Search for the cell housing the specified text and yield its (x, y) center coordinate. 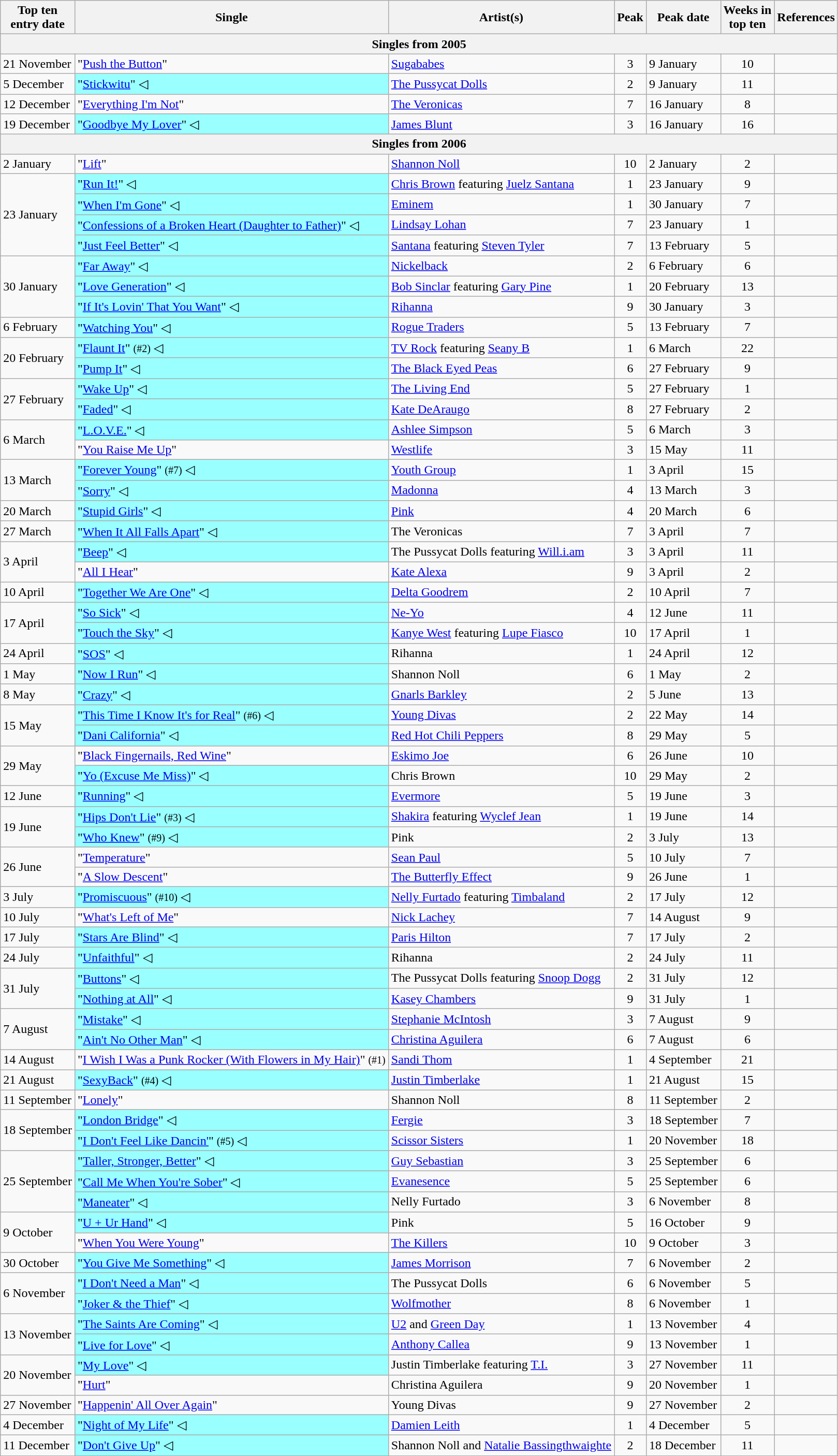
18 December (683, 1446)
"Touch the Sky" ◁ (231, 633)
Justin Timberlake featuring T.I. (501, 1365)
"Faded" ◁ (231, 409)
The Pussycat Dolls featuring Snoop Dogg (501, 978)
"When I'm Gone" ◁ (231, 205)
The Black Eyed Peas (501, 368)
"Don't Give Up" ◁ (231, 1446)
Rogue Traders (501, 327)
Madonna (501, 490)
Weeks intop ten (747, 18)
16 (747, 124)
"London Bridge" ◁ (231, 1120)
22 May (683, 715)
Ne-Yo (501, 613)
11 December (38, 1446)
"Live for Love" ◁ (231, 1345)
Scissor Sisters (501, 1141)
Kanye West featuring Lupe Fiasco (501, 633)
30 October (38, 1263)
Sean Paul (501, 857)
Paris Hilton (501, 937)
Nelly Furtado (501, 1202)
"When You Were Young" (231, 1242)
Nick Lachey (501, 917)
22 (747, 348)
Evermore (501, 796)
Nickelback (501, 266)
Shannon Noll and Natalie Bassingthwaighte (501, 1446)
"Lift" (231, 164)
James Blunt (501, 124)
"Hurt" (231, 1385)
Single (231, 18)
"Taller, Stronger, Better" ◁ (231, 1161)
"The Saints Are Coming" ◁ (231, 1324)
16 October (683, 1222)
"Lonely" (231, 1100)
"I Don't Need a Man" ◁ (231, 1283)
"Pump It" ◁ (231, 368)
"Dani California" ◁ (231, 735)
TV Rock featuring Seany B (501, 348)
"Who Knew" (#9) ◁ (231, 837)
"U + Ur Hand" ◁ (231, 1222)
The Living End (501, 389)
"Call Me When You're Sober" ◁ (231, 1182)
Fergie (501, 1120)
Red Hot Chili Peppers (501, 735)
"When It All Falls Apart" ◁ (231, 531)
"I Wish I Was a Punk Rocker (With Flowers in My Hair)" (#1) (231, 1059)
19 December (38, 124)
James Morrison (501, 1263)
Peak date (683, 18)
"Stickwitu" ◁ (231, 84)
Singles from 2006 (419, 144)
Delta Goodrem (501, 592)
"So Sick" ◁ (231, 613)
Stephanie McIntosh (501, 1019)
5 December (38, 84)
"This Time I Know It's for Real" (#6) ◁ (231, 715)
"Ain't No Other Man" ◁ (231, 1040)
"What's Left of Me" (231, 917)
Guy Sebastian (501, 1161)
Lindsay Lohan (501, 225)
"You Raise Me Up" (231, 450)
Anthony Callea (501, 1345)
"Forever Young" (#7) ◁ (231, 470)
Peak (630, 18)
Eminem (501, 205)
"Happenin' All Over Again" (231, 1405)
"Goodbye My Lover" ◁ (231, 124)
Singles from 2005 (419, 44)
"Maneater" ◁ (231, 1202)
"All I Hear" (231, 572)
"Stars Are Blind" ◁ (231, 937)
"Nothing at All" ◁ (231, 999)
Kate Alexa (501, 572)
4 September (683, 1059)
12 December (38, 104)
"Flaunt It" (#2) ◁ (231, 348)
Bob Sinclar featuring Gary Pine (501, 286)
"You Give Me Something" ◁ (231, 1263)
Eskimo Joe (501, 755)
"Running" ◁ (231, 796)
"Buttons" ◁ (231, 978)
"Push the Button" (231, 64)
Ashlee Simpson (501, 430)
"Love Generation" ◁ (231, 286)
"Watching You" ◁ (231, 327)
"My Love" ◁ (231, 1365)
"Stupid Girls" ◁ (231, 511)
Sandi Thom (501, 1059)
U2 and Green Day (501, 1324)
Top tenentry date (38, 18)
Chris Brown featuring Juelz Santana (501, 184)
"If It's Lovin' That You Want" ◁ (231, 307)
Westlife (501, 450)
"L.O.V.E." ◁ (231, 430)
The Pussycat Dolls featuring Will.i.am (501, 552)
Youth Group (501, 470)
"Run It!" ◁ (231, 184)
"Wake Up" ◁ (231, 389)
18 (747, 1141)
"SOS" ◁ (231, 653)
Justin Timberlake (501, 1080)
The Butterfly Effect (501, 877)
"SexyBack" (#4) ◁ (231, 1080)
"Joker & the Thief" ◁ (231, 1304)
"Hips Don't Lie" (#3) ◁ (231, 817)
Gnarls Barkley (501, 694)
21 (747, 1059)
Wolfmother (501, 1304)
"I Don't Feel Like Dancin'" (#5) ◁ (231, 1141)
Artist(s) (501, 18)
"Confessions of a Broken Heart (Daughter to Father)" ◁ (231, 225)
"Just Feel Better" ◁ (231, 245)
"Mistake" ◁ (231, 1019)
21 November (38, 64)
"Crazy" ◁ (231, 694)
"A Slow Descent" (231, 877)
"Yo (Excuse Me Miss)" ◁ (231, 776)
Shakira featuring Wyclef Jean (501, 817)
27 March (38, 531)
"Now I Run" ◁ (231, 674)
Sugababes (501, 64)
Kasey Chambers (501, 999)
Chris Brown (501, 776)
Santana featuring Steven Tyler (501, 245)
"Temperature" (231, 857)
"Black Fingernails, Red Wine" (231, 755)
8 May (38, 694)
5 June (683, 694)
"Everything I'm Not" (231, 104)
Nelly Furtado featuring Timbaland (501, 897)
Evanesence (501, 1182)
Damien Leith (501, 1425)
"Promiscuous" (#10) ◁ (231, 897)
"Night of My Life" ◁ (231, 1425)
"Beep" ◁ (231, 552)
References (806, 18)
"Together We Are One" ◁ (231, 592)
"Unfaithful" ◁ (231, 958)
"Sorry" ◁ (231, 490)
"Far Away" ◁ (231, 266)
Kate DeAraugo (501, 409)
The Killers (501, 1242)
